Find where the given text appears and provide that cell's center as [x, y] coordinate. 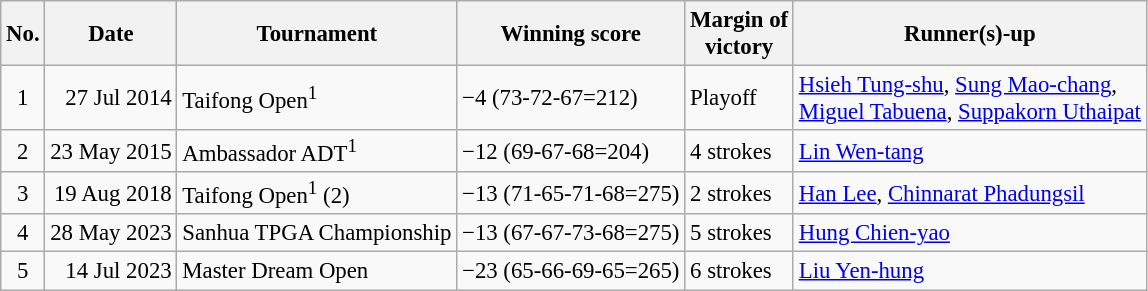
2 [23, 151]
4 strokes [740, 151]
Hsieh Tung-shu, Sung Mao-chang, Miguel Tabuena, Suppakorn Uthaipat [970, 98]
−13 (67-67-73-68=275) [571, 233]
Master Dream Open [317, 271]
1 [23, 98]
Han Lee, Chinnarat Phadungsil [970, 193]
Ambassador ADT1 [317, 151]
3 [23, 193]
Liu Yen-hung [970, 271]
−13 (71-65-71-68=275) [571, 193]
28 May 2023 [111, 233]
−12 (69-67-68=204) [571, 151]
Taifong Open1 [317, 98]
Date [111, 34]
2 strokes [740, 193]
5 [23, 271]
Playoff [740, 98]
Margin ofvictory [740, 34]
No. [23, 34]
Tournament [317, 34]
27 Jul 2014 [111, 98]
Runner(s)-up [970, 34]
14 Jul 2023 [111, 271]
5 strokes [740, 233]
Lin Wen-tang [970, 151]
−23 (65-66-69-65=265) [571, 271]
Taifong Open1 (2) [317, 193]
6 strokes [740, 271]
19 Aug 2018 [111, 193]
Winning score [571, 34]
Hung Chien-yao [970, 233]
4 [23, 233]
Sanhua TPGA Championship [317, 233]
−4 (73-72-67=212) [571, 98]
23 May 2015 [111, 151]
